From the cell containing the given text, extract its center point as [x, y] coordinate. 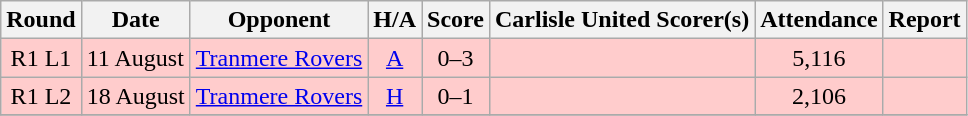
H [395, 96]
0–3 [456, 58]
R1 L1 [41, 58]
0–1 [456, 96]
Round [41, 20]
R1 L2 [41, 96]
A [395, 58]
2,106 [819, 96]
Report [924, 20]
Score [456, 20]
5,116 [819, 58]
Carlisle United Scorer(s) [622, 20]
H/A [395, 20]
11 August [136, 58]
18 August [136, 96]
Date [136, 20]
Attendance [819, 20]
Opponent [278, 20]
